Search for the cell housing the specified text and yield its [x, y] center coordinate. 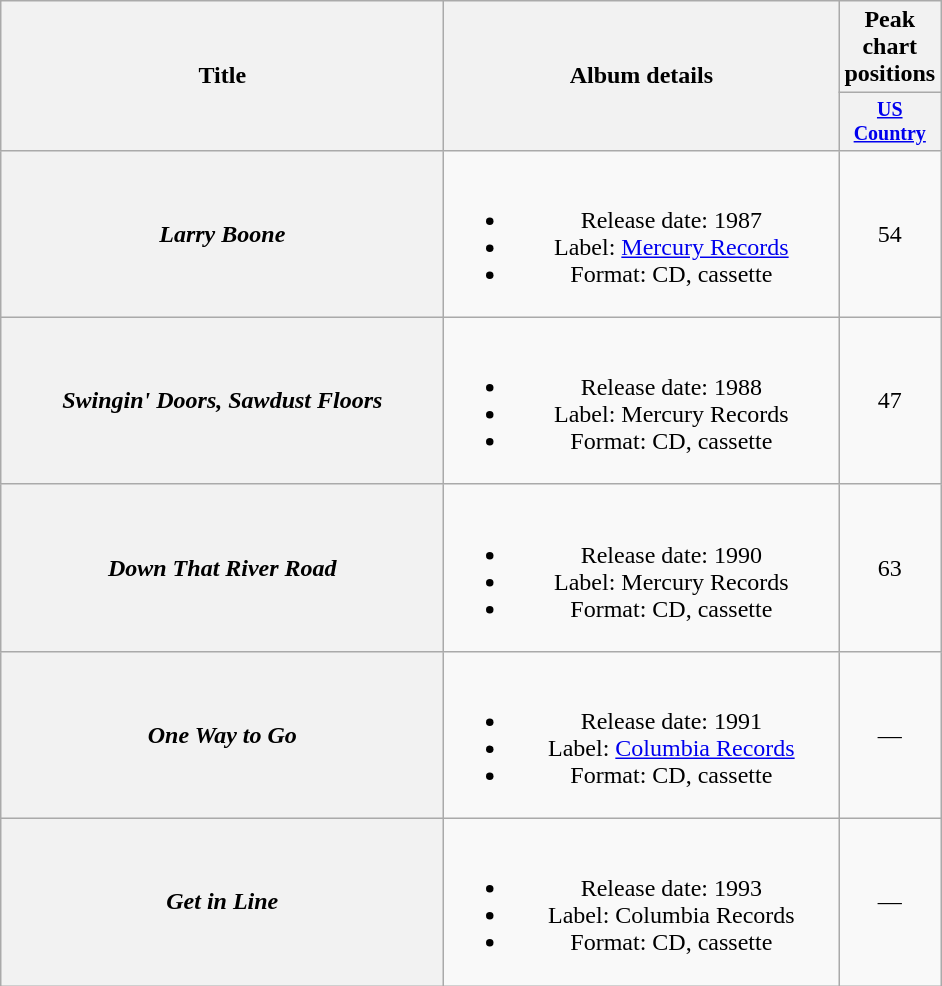
Album details [642, 76]
54 [890, 234]
Release date: 1987Label: Mercury RecordsFormat: CD, cassette [642, 234]
47 [890, 400]
US Country [890, 122]
Get in Line [222, 902]
Release date: 1988Label: Mercury RecordsFormat: CD, cassette [642, 400]
Larry Boone [222, 234]
Release date: 1991Label: Columbia RecordsFormat: CD, cassette [642, 734]
63 [890, 568]
One Way to Go [222, 734]
Swingin' Doors, Sawdust Floors [222, 400]
Release date: 1993Label: Columbia RecordsFormat: CD, cassette [642, 902]
Title [222, 76]
Peak chart positions [890, 47]
Down That River Road [222, 568]
Release date: 1990Label: Mercury RecordsFormat: CD, cassette [642, 568]
